Search for the cell housing the specified text and yield its (x, y) center coordinate. 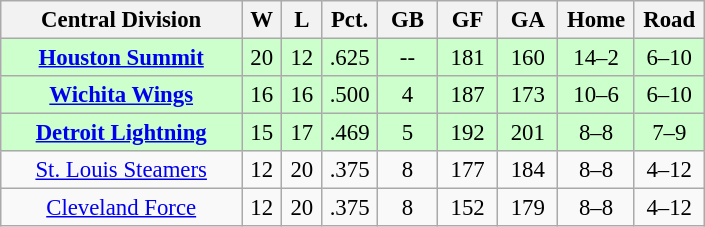
GB (407, 20)
St. Louis Steamers (122, 170)
-- (407, 58)
Houston Summit (122, 58)
Cleveland Force (122, 208)
Detroit Lightning (122, 133)
W (262, 20)
177 (468, 170)
192 (468, 133)
4 (407, 95)
.500 (350, 95)
.625 (350, 58)
L (302, 20)
14–2 (596, 58)
173 (528, 95)
Wichita Wings (122, 95)
Road (669, 20)
152 (468, 208)
Central Division (122, 20)
184 (528, 170)
GA (528, 20)
Pct. (350, 20)
160 (528, 58)
10–6 (596, 95)
GF (468, 20)
5 (407, 133)
187 (468, 95)
17 (302, 133)
.469 (350, 133)
Home (596, 20)
179 (528, 208)
15 (262, 133)
7–9 (669, 133)
181 (468, 58)
201 (528, 133)
